Return [X, Y] of the center of cell containing provided text 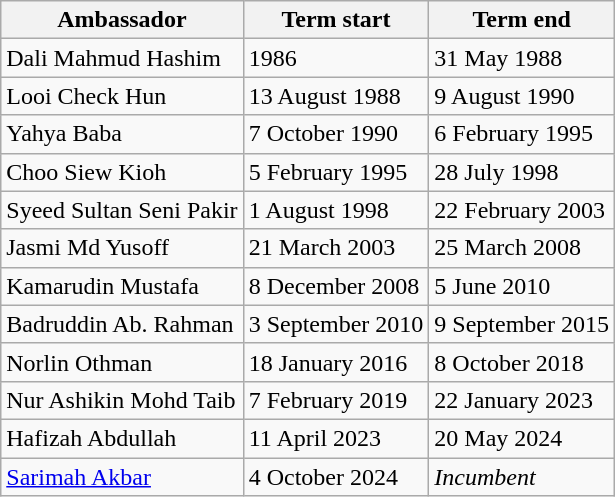
18 January 2016 [336, 362]
20 May 2024 [522, 438]
Sarimah Akbar [122, 477]
Jasmi Md Yusoff [122, 248]
22 January 2023 [522, 400]
13 August 1988 [336, 96]
5 February 1995 [336, 172]
11 April 2023 [336, 438]
8 December 2008 [336, 286]
3 September 2010 [336, 324]
Choo Siew Kioh [122, 172]
7 February 2019 [336, 400]
31 May 1988 [522, 58]
Looi Check Hun [122, 96]
Dali Mahmud Hashim [122, 58]
8 October 2018 [522, 362]
Term end [522, 20]
9 August 1990 [522, 96]
1 August 1998 [336, 210]
6 February 1995 [522, 134]
Term start [336, 20]
Norlin Othman [122, 362]
4 October 2024 [336, 477]
5 June 2010 [522, 286]
Yahya Baba [122, 134]
25 March 2008 [522, 248]
Syeed Sultan Seni Pakir [122, 210]
Incumbent [522, 477]
7 October 1990 [336, 134]
1986 [336, 58]
Nur Ashikin Mohd Taib [122, 400]
9 September 2015 [522, 324]
Ambassador [122, 20]
Kamarudin Mustafa [122, 286]
21 March 2003 [336, 248]
Hafizah Abdullah [122, 438]
22 February 2003 [522, 210]
Badruddin Ab. Rahman [122, 324]
28 July 1998 [522, 172]
